Search for the cell housing the specified text and yield its (X, Y) center coordinate. 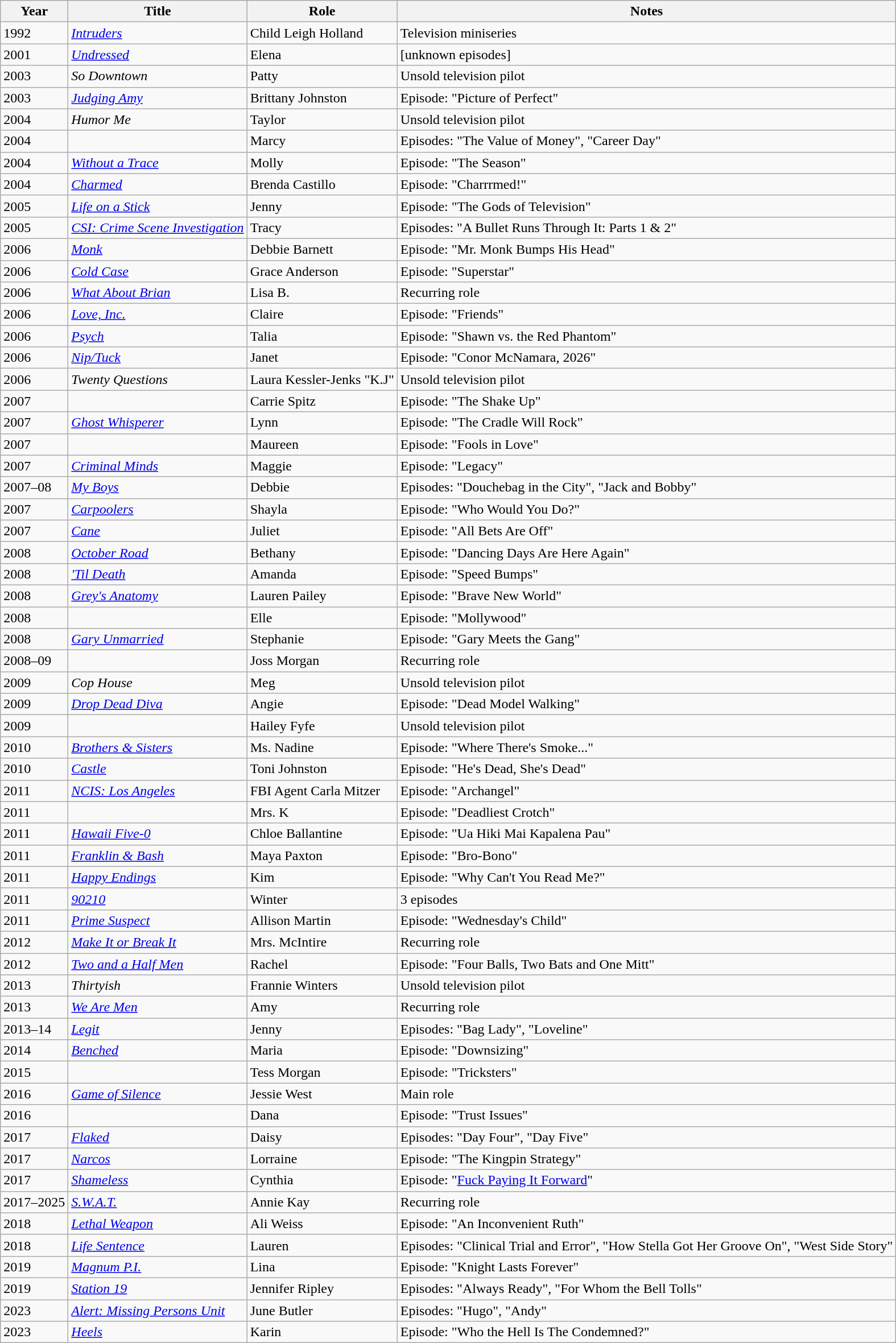
Ali Weiss (322, 1224)
Criminal Minds (158, 466)
Hawaii Five-0 (158, 834)
Cynthia (322, 1180)
Cop House (158, 683)
Episodes: "Douchebag in the City", "Jack and Bobby" (646, 487)
90210 (158, 899)
Rachel (322, 964)
Episode: "Conor McNamara, 2026" (646, 358)
Episodes: "A Bullet Runs Through It: Parts 1 & 2" (646, 228)
Annie Kay (322, 1202)
Episode: "Ua Hiki Mai Kapalena Pau" (646, 834)
Claire (322, 315)
Alert: Missing Persons Unit (158, 1310)
Maria (322, 1051)
Heels (158, 1332)
Episodes: "Clinical Trial and Error", "How Stella Got Her Groove On", "West Side Story" (646, 1245)
Episodes: "The Value of Money", "Career Day" (646, 141)
Brothers & Sisters (158, 747)
Life on a Stick (158, 206)
CSI: Crime Scene Investigation (158, 228)
Episode: "Trust Issues" (646, 1115)
Episode: "Picture of Perfect" (646, 98)
Patty (322, 76)
Episodes: "Bag Lady", "Loveline" (646, 1029)
Molly (322, 163)
Janet (322, 358)
Episode: "Who Would You Do?" (646, 509)
Elle (322, 617)
Two and a Half Men (158, 964)
Jennifer Ripley (322, 1288)
Prime Suspect (158, 920)
Kim (322, 877)
Grey's Anatomy (158, 596)
Episode: "Fuck Paying It Forward" (646, 1180)
Episode: "Four Balls, Two Bats and One Mitt" (646, 964)
Ms. Nadine (322, 747)
Juliet (322, 531)
Allison Martin (322, 920)
Intruders (158, 33)
Episode: "Where There's Smoke..." (646, 747)
Dana (322, 1115)
Debbie Barnett (322, 249)
Judging Amy (158, 98)
Talia (322, 336)
Franklin & Bash (158, 856)
Thirtyish (158, 986)
Drop Dead Diva (158, 704)
Episode: "Charrrmed!" (646, 184)
Tracy (322, 228)
Flaked (158, 1137)
Frannie Winters (322, 986)
Magnum P.I. (158, 1267)
Lina (322, 1267)
Benched (158, 1051)
2014 (34, 1051)
Daisy (322, 1137)
Chloe Ballantine (322, 834)
Toni Johnston (322, 769)
So Downtown (158, 76)
S.W.A.T. (158, 1202)
Shayla (322, 509)
Television miniseries (646, 33)
Winter (322, 899)
Debbie (322, 487)
Episode: "Speed Bumps" (646, 574)
Angie (322, 704)
3 episodes (646, 899)
Episode: "Friends" (646, 315)
Lethal Weapon (158, 1224)
Game of Silence (158, 1094)
Tess Morgan (322, 1072)
Carrie Spitz (322, 401)
June Butler (322, 1310)
NCIS: Los Angeles (158, 791)
'Til Death (158, 574)
[unknown episodes] (646, 55)
Year (34, 11)
Psych (158, 336)
Episode: "Deadliest Crotch" (646, 812)
Brittany Johnston (322, 98)
Life Sentence (158, 1245)
Episode: "Fools in Love" (646, 444)
Episode: "The Shake Up" (646, 401)
Lauren Pailey (322, 596)
Episode: "Why Can't You Read Me?" (646, 877)
My Boys (158, 487)
2008–09 (34, 661)
Narcos (158, 1159)
Grace Anderson (322, 271)
Marcy (322, 141)
Shameless (158, 1180)
Episode: "Downsizing" (646, 1051)
2007–08 (34, 487)
We Are Men (158, 1007)
Humor Me (158, 119)
Episode: "Mr. Monk Bumps His Head" (646, 249)
Stephanie (322, 639)
Lorraine (322, 1159)
Episodes: "Hugo", "Andy" (646, 1310)
Elena (322, 55)
Child Leigh Holland (322, 33)
Lauren (322, 1245)
Without a Trace (158, 163)
Role (322, 11)
Taylor (322, 119)
2013–14 (34, 1029)
Episode: "Legacy" (646, 466)
Carpoolers (158, 509)
Main role (646, 1094)
Episode: "The Gods of Television" (646, 206)
Episode: "Dancing Days Are Here Again" (646, 552)
Amy (322, 1007)
Karin (322, 1332)
Episode: "Dead Model Walking" (646, 704)
Maya Paxton (322, 856)
Maureen (322, 444)
Monk (158, 249)
Bethany (322, 552)
Amanda (322, 574)
Notes (646, 11)
1992 (34, 33)
Episode: "An Inconvenient Ruth" (646, 1224)
Mrs. K (322, 812)
Maggie (322, 466)
Mrs. McIntire (322, 942)
Jessie West (322, 1094)
Episode: "Wednesday's Child" (646, 920)
2015 (34, 1072)
Episode: "Mollywood" (646, 617)
FBI Agent Carla Mitzer (322, 791)
Episode: "All Bets Are Off" (646, 531)
Hailey Fyfe (322, 726)
Episode: "Brave New World" (646, 596)
Lynn (322, 423)
Episode: "Superstar" (646, 271)
Episode: "Shawn vs. the Red Phantom" (646, 336)
Brenda Castillo (322, 184)
Make It or Break It (158, 942)
Meg (322, 683)
Episode: "The Season" (646, 163)
Gary Unmarried (158, 639)
Episode: "Knight Lasts Forever" (646, 1267)
Episode: "Archangel" (646, 791)
Ghost Whisperer (158, 423)
Episode: "The Cradle Will Rock" (646, 423)
Joss Morgan (322, 661)
Episode: "Bro-Bono" (646, 856)
What About Brian (158, 293)
Cold Case (158, 271)
Twenty Questions (158, 379)
Episodes: "Day Four", "Day Five" (646, 1137)
Happy Endings (158, 877)
Episode: "The Kingpin Strategy" (646, 1159)
Charmed (158, 184)
2017–2025 (34, 1202)
Episode: "Gary Meets the Gang" (646, 639)
Episode: "Who the Hell Is The Condemned?" (646, 1332)
Cane (158, 531)
Castle (158, 769)
Nip/Tuck (158, 358)
Episode: "Tricksters" (646, 1072)
October Road (158, 552)
Episode: "He's Dead, She's Dead" (646, 769)
Love, Inc. (158, 315)
Station 19 (158, 1288)
Laura Kessler-Jenks "K.J" (322, 379)
Title (158, 11)
Lisa B. (322, 293)
Undressed (158, 55)
Episodes: "Always Ready", "For Whom the Bell Tolls" (646, 1288)
Legit (158, 1029)
2001 (34, 55)
